Determine the (X, Y) coordinate at the center of the cell enclosing the given text.  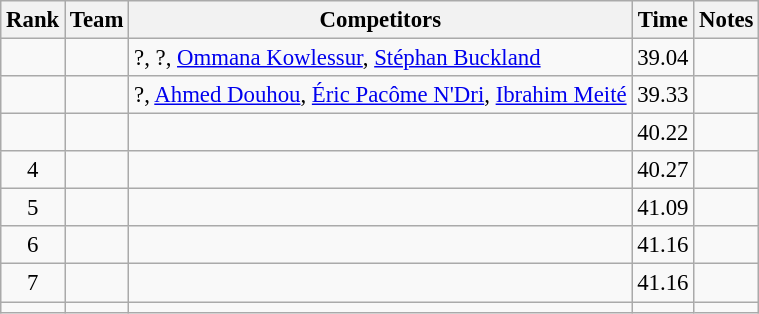
41.09 (663, 208)
Competitors (380, 20)
Notes (726, 20)
40.22 (663, 133)
39.04 (663, 58)
40.27 (663, 170)
?, ?, Ommana Kowlessur, Stéphan Buckland (380, 58)
7 (33, 283)
Team (97, 20)
4 (33, 170)
6 (33, 245)
Rank (33, 20)
?, Ahmed Douhou, Éric Pacôme N'Dri, Ibrahim Meité (380, 95)
5 (33, 208)
Time (663, 20)
39.33 (663, 95)
